From the cell containing the given text, extract its center point as [X, Y] coordinate. 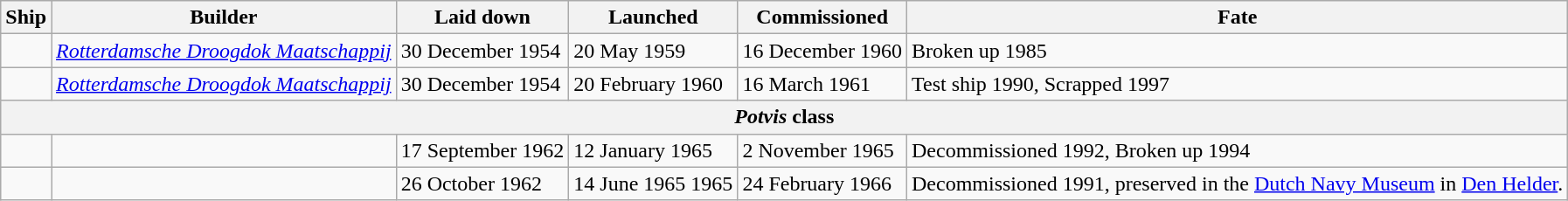
Potvis class [785, 117]
14 June 1965 1965 [654, 184]
Decommissioned 1991, preserved in the Dutch Navy Museum in Den Helder. [1238, 184]
Decommissioned 1992, Broken up 1994 [1238, 150]
20 February 1960 [654, 84]
Builder [224, 17]
Launched [654, 17]
Fate [1238, 17]
24 February 1966 [822, 184]
20 May 1959 [654, 51]
Broken up 1985 [1238, 51]
Test ship 1990, Scrapped 1997 [1238, 84]
Laid down [482, 17]
12 January 1965 [654, 150]
2 November 1965 [822, 150]
26 October 1962 [482, 184]
17 September 1962 [482, 150]
16 March 1961 [822, 84]
Ship [26, 17]
Commissioned [822, 17]
16 December 1960 [822, 51]
